Locate the cell with the specified text and output its (x, y) center coordinate. 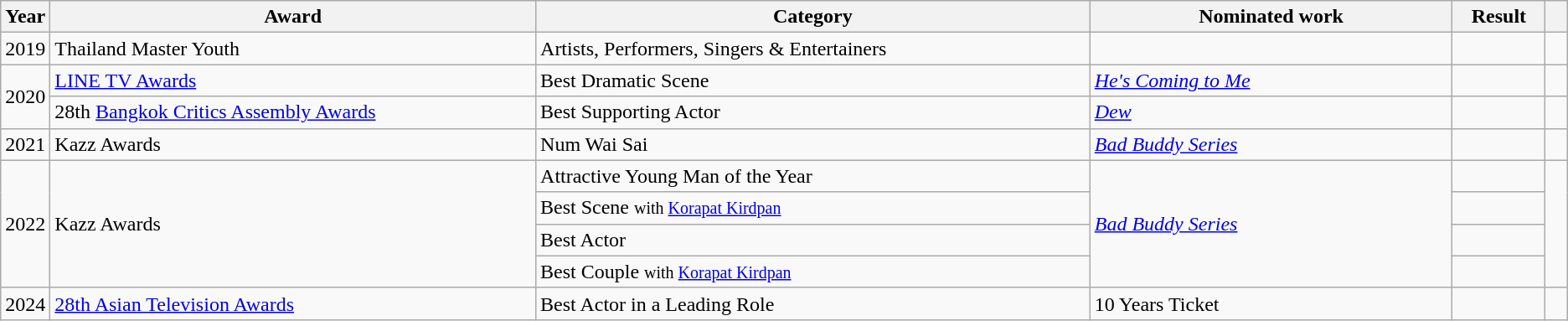
Best Dramatic Scene (813, 80)
Nominated work (1271, 17)
2022 (25, 224)
Award (293, 17)
Best Actor (813, 240)
LINE TV Awards (293, 80)
Attractive Young Man of the Year (813, 176)
Thailand Master Youth (293, 49)
Best Scene with Korapat Kirdpan (813, 208)
Best Actor in a Leading Role (813, 303)
Category (813, 17)
Result (1499, 17)
He's Coming to Me (1271, 80)
2020 (25, 96)
10 Years Ticket (1271, 303)
2021 (25, 144)
Year (25, 17)
Best Supporting Actor (813, 112)
Best Couple with Korapat Kirdpan (813, 272)
Dew (1271, 112)
Artists, Performers, Singers & Entertainers (813, 49)
28th Bangkok Critics Assembly Awards (293, 112)
Num Wai Sai (813, 144)
28th Asian Television Awards (293, 303)
2024 (25, 303)
2019 (25, 49)
